Determine the [X, Y] coordinate at the center of the cell enclosing the given text.  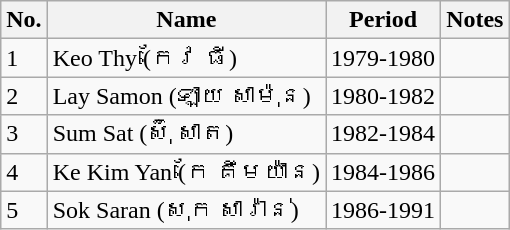
1979-1980 [384, 58]
Sok Saran (សុក សារ៉ាន់) [186, 210]
1982-1984 [384, 134]
2 [24, 96]
Sum Sat (ស៊ុំ សាត) [186, 134]
4 [24, 172]
No. [24, 20]
1986-1991 [384, 210]
Notes [475, 20]
Keo Thy (កែវ ធី) [186, 58]
1 [24, 58]
Period [384, 20]
Ke Kim Yan (កែ គឹមយ៉ាន) [186, 172]
1980-1982 [384, 96]
1984-1986 [384, 172]
Name [186, 20]
3 [24, 134]
5 [24, 210]
Lay Samon (ឡាយ សាម៉ុន) [186, 96]
